Provide the (x, y) coordinate of the cell's center where the given text is located.  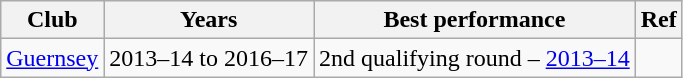
Club (52, 20)
Ref (658, 20)
Best performance (475, 20)
Guernsey (52, 58)
2013–14 to 2016–17 (209, 58)
Years (209, 20)
2nd qualifying round – 2013–14 (475, 58)
